Extract the [x, y] coordinate from the center of the cell holding the provided text.  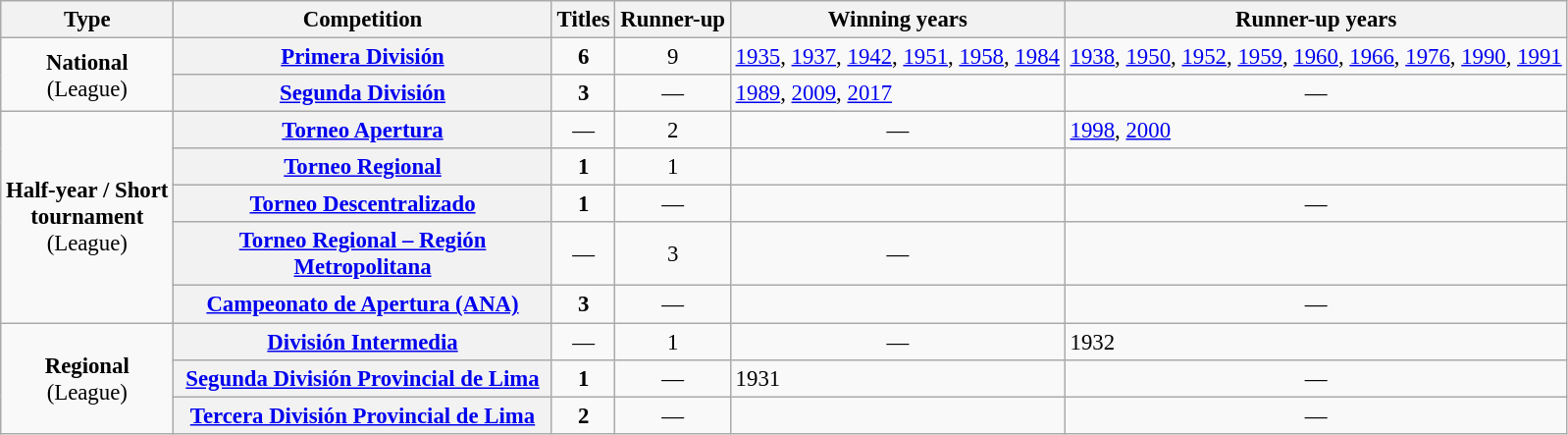
Torneo Descentralizado [363, 204]
Torneo Apertura [363, 131]
Half-year / Shorttournament(League) [87, 218]
Tercera División Provincial de Lima [363, 415]
Torneo Regional [363, 167]
6 [583, 57]
Competition [363, 20]
1998, 2000 [1316, 131]
Winning years [897, 20]
Segunda División [363, 93]
1938, 1950, 1952, 1959, 1960, 1966, 1976, 1990, 1991 [1316, 57]
Type [87, 20]
Primera División [363, 57]
Torneo Regional – Región Metropolitana [363, 253]
Runner-up [673, 20]
Segunda División Provincial de Lima [363, 378]
National(League) [87, 75]
División Intermedia [363, 342]
1935, 1937, 1942, 1951, 1958, 1984 [897, 57]
Regional(League) [87, 379]
Runner-up years [1316, 20]
1989, 2009, 2017 [897, 93]
1931 [897, 378]
Campeonato de Apertura (ANA) [363, 304]
1932 [1316, 342]
9 [673, 57]
Titles [583, 20]
